Pinpoint the cell where the given text exists, returning its (X, Y) midpoint coordinate. 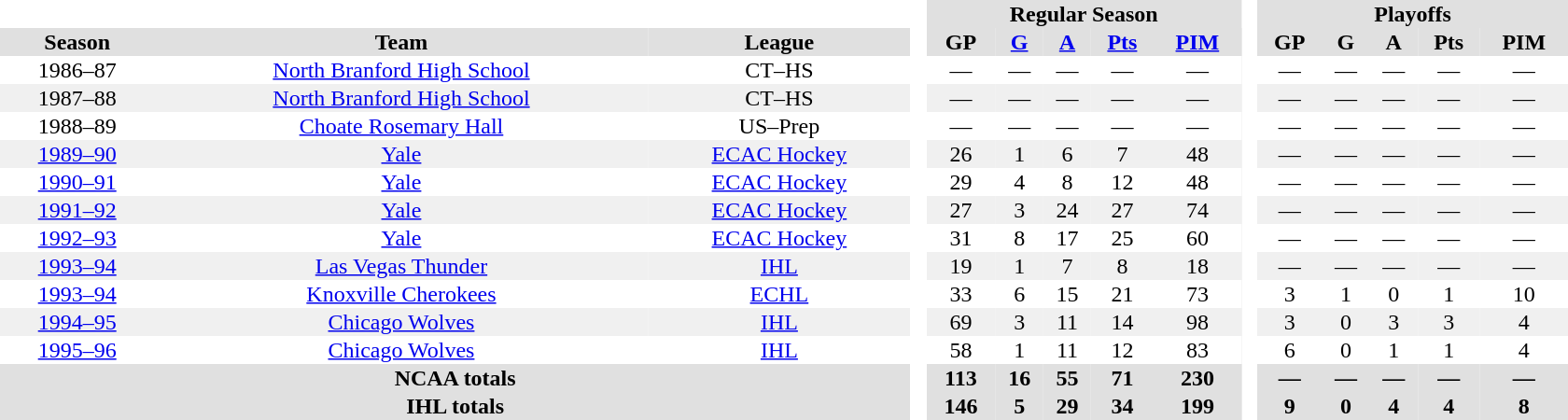
31 (960, 238)
Choate Rosemary Hall (401, 126)
Knoxville Cherokees (401, 294)
NCAA totals (455, 378)
21 (1122, 294)
IHL totals (455, 406)
73 (1197, 294)
60 (1197, 238)
26 (960, 154)
Regular Season (1084, 14)
ECHL (780, 294)
83 (1197, 350)
113 (960, 378)
1989–90 (77, 154)
1990–91 (77, 182)
71 (1122, 378)
1987–88 (77, 98)
Las Vegas Thunder (401, 266)
69 (960, 322)
Season (77, 42)
Playoffs (1413, 14)
25 (1122, 238)
15 (1068, 294)
1995–96 (77, 350)
230 (1197, 378)
199 (1197, 406)
1988–89 (77, 126)
146 (960, 406)
1986–87 (77, 70)
1992–93 (77, 238)
16 (1019, 378)
17 (1068, 238)
1991–92 (77, 210)
74 (1197, 210)
18 (1197, 266)
1994–95 (77, 322)
Team (401, 42)
14 (1122, 322)
98 (1197, 322)
US–Prep (780, 126)
19 (960, 266)
58 (960, 350)
55 (1068, 378)
9 (1290, 406)
5 (1019, 406)
League (780, 42)
24 (1068, 210)
34 (1122, 406)
10 (1523, 294)
33 (960, 294)
